Scan for the cell matching the given text and deliver its [X, Y] coordinate at center. 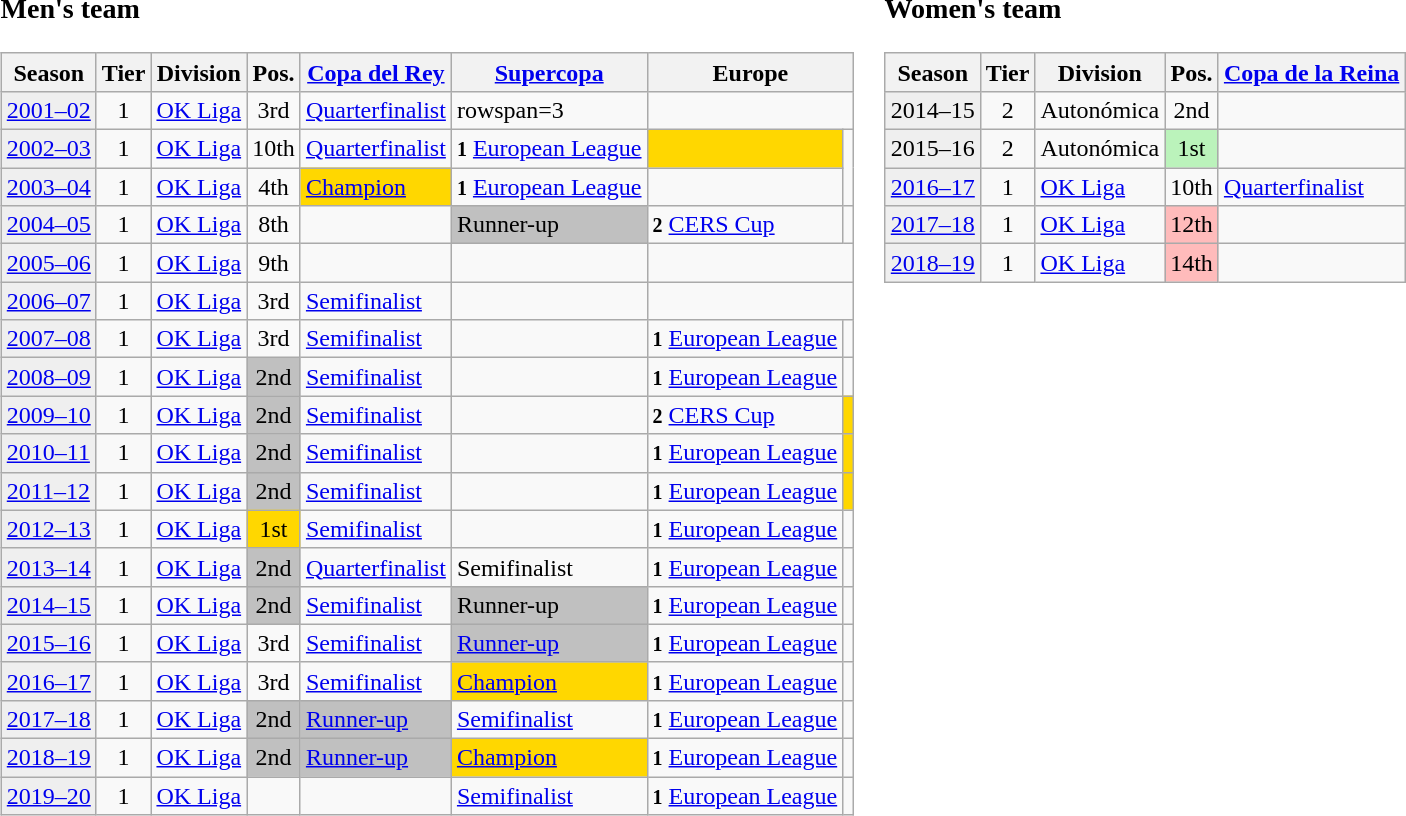
2001–02 [48, 110]
4th [274, 187]
Supercopa [549, 72]
2019–20 [48, 796]
2009–10 [48, 415]
Copa del Rey [376, 72]
2007–08 [48, 339]
9th [274, 263]
12th [1192, 225]
2011–12 [48, 491]
2002–03 [48, 149]
8th [274, 225]
Europe [750, 72]
2010–11 [48, 453]
Copa de la Reina [1311, 72]
2013–14 [48, 567]
14th [1192, 263]
2012–13 [48, 529]
2008–09 [48, 377]
2004–05 [48, 225]
2003–04 [48, 187]
2005–06 [48, 263]
2006–07 [48, 301]
rowspan=3 [549, 110]
